Scan for the cell matching the given text and deliver its (x, y) coordinate at center. 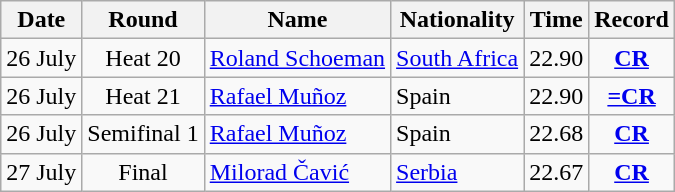
Milorad Čavić (297, 172)
Final (143, 172)
Round (143, 20)
22.68 (556, 134)
Date (42, 20)
22.67 (556, 172)
Heat 20 (143, 58)
Record (632, 20)
Nationality (458, 20)
Roland Schoeman (297, 58)
Semifinal 1 (143, 134)
Serbia (458, 172)
=CR (632, 96)
Name (297, 20)
South Africa (458, 58)
Heat 21 (143, 96)
27 July (42, 172)
Time (556, 20)
